From the cell containing the given text, extract its center point as [x, y] coordinate. 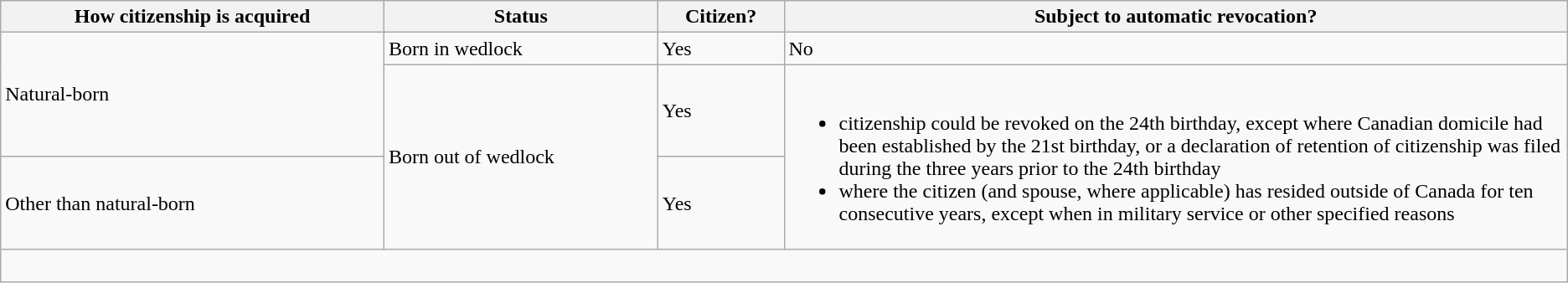
No [1176, 49]
Subject to automatic revocation? [1176, 17]
Citizen? [720, 17]
Other than natural-born [193, 203]
How citizenship is acquired [193, 17]
Status [521, 17]
Born in wedlock [521, 49]
Born out of wedlock [521, 157]
Natural-born [193, 95]
